Pinpoint the cell where the given text exists, returning its [x, y] midpoint coordinate. 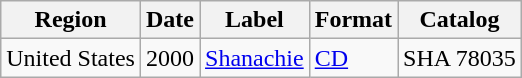
Date [170, 20]
SHA 78035 [460, 58]
Shanachie [255, 58]
Format [353, 20]
CD [353, 58]
2000 [170, 58]
United States [71, 58]
Label [255, 20]
Region [71, 20]
Catalog [460, 20]
